Extract the [x, y] coordinate from the center of the cell holding the provided text.  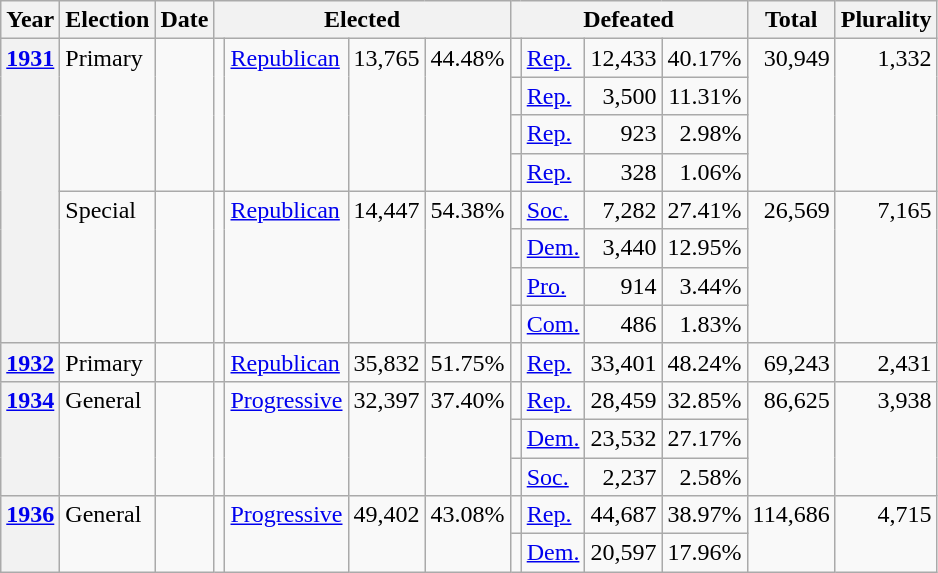
43.08% [468, 534]
923 [624, 134]
32.85% [704, 400]
28,459 [624, 400]
Year [30, 20]
2.98% [704, 134]
37.40% [468, 438]
1.06% [704, 172]
7,282 [624, 210]
20,597 [624, 553]
914 [624, 286]
3.44% [704, 286]
Plurality [886, 20]
328 [624, 172]
35,832 [386, 362]
17.96% [704, 553]
33,401 [624, 362]
2.58% [704, 477]
44.48% [468, 115]
3,500 [624, 96]
11.31% [704, 96]
1,332 [886, 115]
27.41% [704, 210]
23,532 [624, 438]
38.97% [704, 515]
114,686 [791, 534]
Total [791, 20]
7,165 [886, 267]
30,949 [791, 115]
486 [624, 324]
49,402 [386, 534]
4,715 [886, 534]
Pro. [553, 286]
26,569 [791, 267]
27.17% [704, 438]
51.75% [468, 362]
40.17% [704, 58]
3,938 [886, 438]
3,440 [624, 248]
Election [108, 20]
48.24% [704, 362]
44,687 [624, 515]
32,397 [386, 438]
12.95% [704, 248]
14,447 [386, 267]
13,765 [386, 115]
Special [108, 267]
2,237 [624, 477]
1932 [30, 362]
1.83% [704, 324]
86,625 [791, 438]
Date [184, 20]
1936 [30, 534]
1934 [30, 438]
Elected [362, 20]
54.38% [468, 267]
1931 [30, 191]
Defeated [628, 20]
69,243 [791, 362]
12,433 [624, 58]
2,431 [886, 362]
Com. [553, 324]
